Identify which cell holds the provided text, then report its (X, Y) central coordinate. 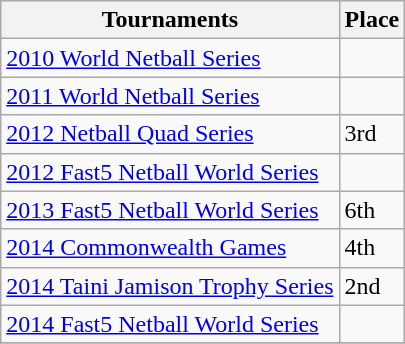
2012 Fast5 Netball World Series (170, 172)
Tournaments (170, 20)
2011 World Netball Series (170, 96)
4th (372, 248)
Place (372, 20)
3rd (372, 134)
2010 World Netball Series (170, 58)
2012 Netball Quad Series (170, 134)
2014 Taini Jamison Trophy Series (170, 286)
2014 Fast5 Netball World Series (170, 324)
2nd (372, 286)
2013 Fast5 Netball World Series (170, 210)
6th (372, 210)
2014 Commonwealth Games (170, 248)
